Extract the (x, y) coordinate from the center of the cell holding the provided text.  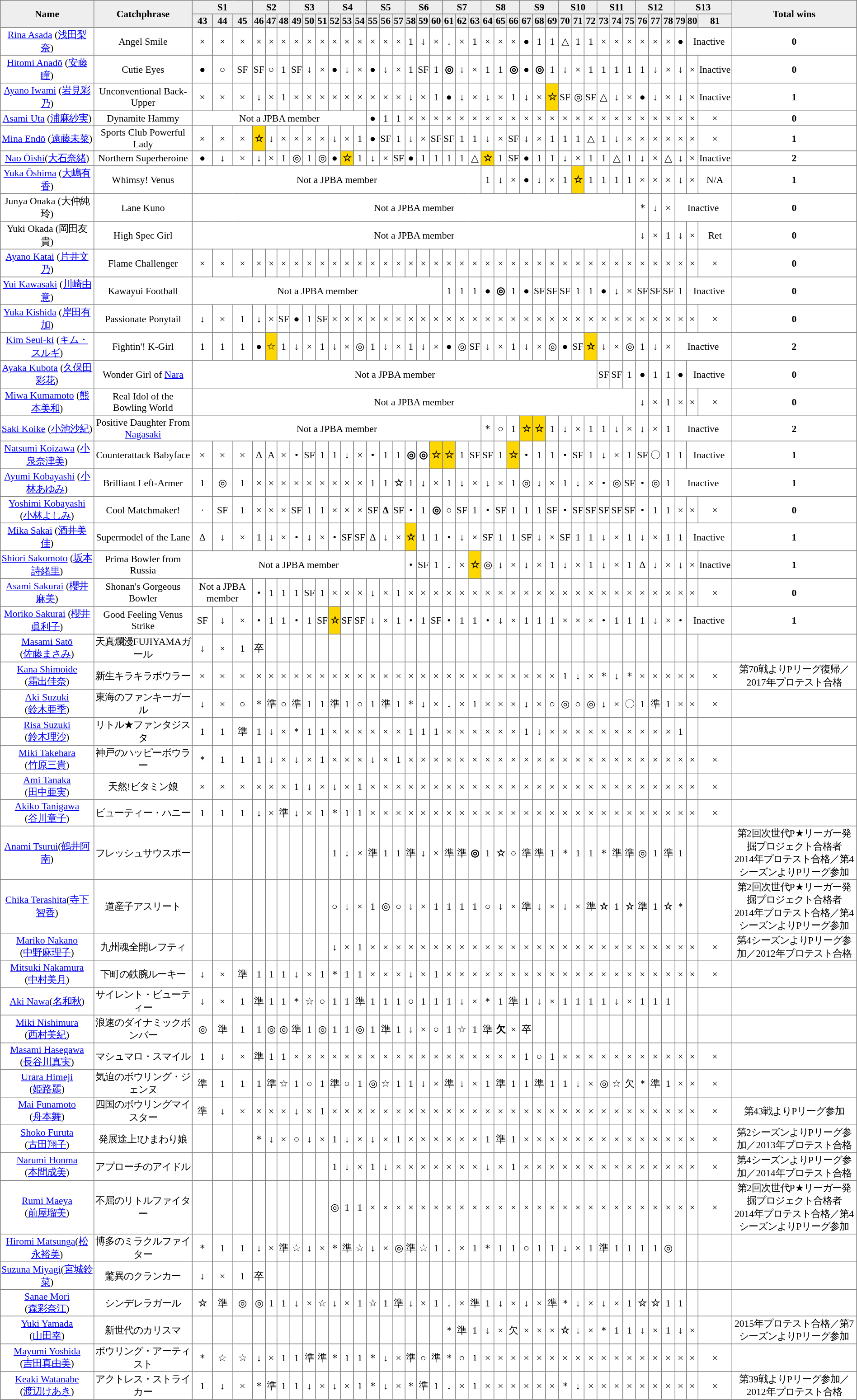
Suzuna Miyagi(宮城鈴菜) (47, 1276)
52 (334, 21)
第2シーズンよりPリーグ参加／2013年プロテスト合格 (795, 1139)
59 (423, 21)
Urara Himeji(姫路麗) (47, 1083)
シンデレラガール (143, 1303)
Wonder Girl of Nara (143, 374)
Lane Kuno (143, 207)
Ami Tanaka(田中亜実) (47, 786)
Yuki Okada (岡田友貴) (47, 235)
Rina Asada (浅田梨奈) (47, 42)
Sports Club Powerful Lady (143, 138)
Catchphrase (143, 14)
Flame Challenger (143, 263)
Masami Satō(佐藤まさみ) (47, 648)
Counterattack Babyface (143, 455)
Unconventional Back-Upper (143, 97)
53 (347, 21)
56 (386, 21)
Cool Matchmaker! (143, 510)
Brilliant Left-Armer (143, 483)
58 (411, 21)
Miki Nishimura(西村美紀) (47, 1029)
気迫のボウリング・ジェンヌ (143, 1083)
Whimsy! Venus (143, 180)
Supermodel of the Lane (143, 537)
マシュマロ・スマイル (143, 1056)
66 (513, 21)
Northern Superheroine (143, 158)
下町の鉄腕ルーキー (143, 974)
Ayano Katai (片井文乃) (47, 263)
Ayano Iwami (岩見彩乃) (47, 97)
74 (617, 21)
63 (475, 21)
70 (565, 21)
A (271, 455)
Shoko Furuta(古田翔子) (47, 1139)
浪速のダイナミックボンバー (143, 1029)
Yoshimi Kobayashi (小林よしみ) (47, 510)
ビューティー・ハニー (143, 813)
69 (552, 21)
Anami Tsurui(鶴井阿南) (47, 853)
57 (399, 21)
Mai Funamoto(舟本舞) (47, 1111)
S10 (578, 7)
Asami Sakurai (櫻井麻美) (47, 592)
54 (360, 21)
64 (488, 21)
驚異のクランカー (143, 1276)
44 (222, 21)
Masami Hasegawa(長谷川真実) (47, 1056)
S1 (222, 7)
リトル★ファンタジスタ (143, 732)
S6 (424, 7)
Nao Ōishi(大石奈緒) (47, 158)
2015年プロテスト合格／第7シーズンよりPリーグ参加 (795, 1330)
48 (284, 21)
Miwa Kumamoto (熊本美和) (47, 402)
S2 (271, 7)
50 (309, 21)
Natsumi Koizawa (小泉奈津美) (47, 455)
Yui Kawasaki (川崎由意) (47, 291)
Miki Takehara(竹原三貴) (47, 759)
Yuka Kishida (岸田有加) (47, 319)
フレッシュサウスポー (143, 853)
Kana Shimoide(霜出佳奈) (47, 676)
アプローチのアイドル (143, 1167)
Mina Endō (遠藤未菜) (47, 138)
九州魂全開レフティ (143, 947)
Kawayui Football (143, 291)
Total wins (795, 14)
東海のファンキーガール (143, 704)
49 (297, 21)
46 (259, 21)
Akiko Tanigawa(谷川章子) (47, 813)
71 (578, 21)
Mitsuki Nakamura(中村美月) (47, 974)
Hitomi Anadō (安藤瞳) (47, 69)
Fightin'! K-Girl (143, 347)
Saki Koike (小池沙紀) (47, 428)
Prima Bowler from Russia (143, 565)
Yuki Yamada(山田幸) (47, 1330)
Hiromi Matsunga(松永裕美) (47, 1248)
Cutie Eyes (143, 69)
博多のミラクルファイター (143, 1248)
Shiori Sakomoto (坂本詩緒里) (47, 565)
Passionate Ponytail (143, 319)
神戸のハッピーボウラー (143, 759)
High Spec Girl (143, 235)
79 (680, 21)
Mika Sakai (酒井美佳) (47, 537)
51 (323, 21)
Kim Seul-ki (キム・スルギ) (47, 347)
S5 (386, 7)
Dynamite Hammy (143, 118)
S7 (462, 7)
Good Feeling Venus Strike (143, 620)
Aki Suzuki(鈴木亜季) (47, 704)
72 (591, 21)
道産子アスリート (143, 906)
43 (202, 21)
68 (540, 21)
第39戦よりPリーグ参加／2012年プロテスト合格 (795, 1386)
ボウリング・アーティスト (143, 1358)
アクトレス・ストライカー (143, 1386)
天然!ビタミン娘 (143, 786)
新生キラキラボウラー (143, 676)
Yuka Ōshima (大嶋有香) (47, 180)
Moriko Sakurai (櫻井眞利子) (47, 620)
Ayaka Kubota (久保田彩花) (47, 374)
Ayumi Kobayashi (小林あゆみ) (47, 483)
S13 (703, 7)
78 (668, 21)
Asami Uta (浦麻紗実) (47, 118)
81 (715, 21)
サイレント・ビューティー (143, 1001)
Aki Nawa(名和秋) (47, 1001)
Real Idol of the Bowling World (143, 402)
55 (372, 21)
不屈のリトルファイター (143, 1207)
Sanae Mori(森彩奈江) (47, 1303)
第4シーズンよりPリーグ参加／2014年プロテスト合格 (795, 1167)
S3 (310, 7)
Narumi Honma(本間成美) (47, 1167)
62 (462, 21)
Positive Daughter From Nagasaki (143, 428)
Ret (715, 235)
60 (437, 21)
発展途上!ひまわり娘 (143, 1139)
61 (449, 21)
S9 (539, 7)
Angel Smile (143, 42)
77 (655, 21)
S12 (655, 7)
45 (242, 21)
Risa Suzuki(鈴木理沙) (47, 732)
Rumi Maeya(前屋瑠美) (47, 1207)
四国のボウリングマイスター (143, 1111)
天真爛漫FUJIYAMAガール (143, 648)
76 (643, 21)
65 (501, 21)
第70戦よりPリーグ復帰／2017年プロテスト合格 (795, 676)
N/A (715, 180)
67 (526, 21)
Junya Onaka (大仲純玲) (47, 207)
第4シーズンよりPリーグ参加／2012年プロテスト合格 (795, 947)
新世代のカリスマ (143, 1330)
47 (271, 21)
Shonan's Gorgeous Bowler (143, 592)
Keaki Watanabe(渡辺けあき) (47, 1386)
Mariko Nakano(中野麻理子) (47, 947)
Chika Terashita(寺下智香) (47, 906)
75 (629, 21)
Name (47, 14)
73 (604, 21)
S8 (501, 7)
· (202, 510)
S4 (347, 7)
第43戦よりPリーグ参加 (795, 1111)
80 (692, 21)
Mayumi Yoshida(吉田真由美) (47, 1358)
S11 (617, 7)
